For the text-containing cell, return its midpoint in (x, y) coordinate format. 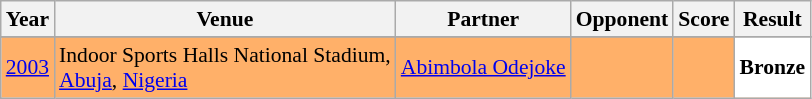
2003 (28, 68)
Venue (225, 19)
Opponent (622, 19)
Result (773, 19)
Year (28, 19)
Bronze (773, 68)
Score (704, 19)
Abimbola Odejoke (484, 68)
Partner (484, 19)
Indoor Sports Halls National Stadium,Abuja, Nigeria (225, 68)
